Return the (x, y) coordinate for the center point of the cell that contains the specified text.  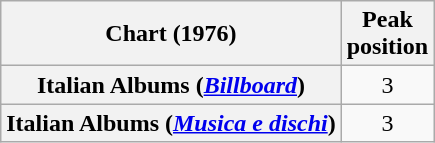
Italian Albums (Musica e dischi) (171, 123)
Italian Albums (Billboard) (171, 85)
Chart (1976) (171, 34)
Peakposition (387, 34)
